Output the (x, y) coordinate of the center of the cell containing the given text.  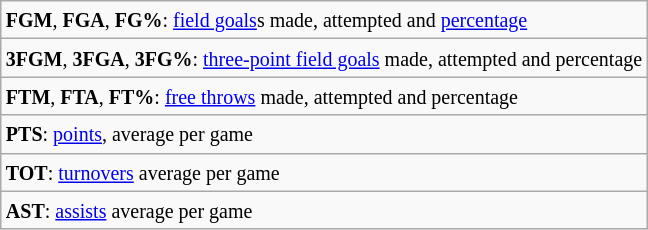
3FGM, 3FGA, 3FG%: three-point field goals made, attempted and percentage (324, 58)
FGM, FGA, FG%: field goalss made, attempted and percentage (324, 20)
AST: assists average per game (324, 210)
TOT: turnovers average per game (324, 172)
FTM, FTA, FT%: free throws made, attempted and percentage (324, 96)
PTS: points, average per game (324, 134)
